Pinpoint the cell where the given text exists, returning its (x, y) midpoint coordinate. 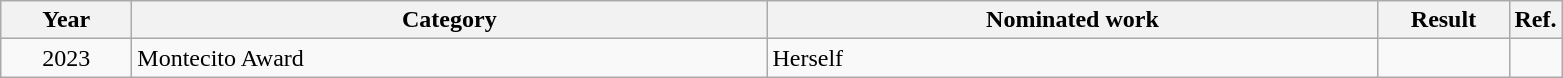
Category (450, 20)
2023 (66, 58)
Herself (1072, 58)
Result (1444, 20)
Montecito Award (450, 58)
Year (66, 20)
Ref. (1536, 20)
Nominated work (1072, 20)
